Locate the cell with the specified text and output its (X, Y) center coordinate. 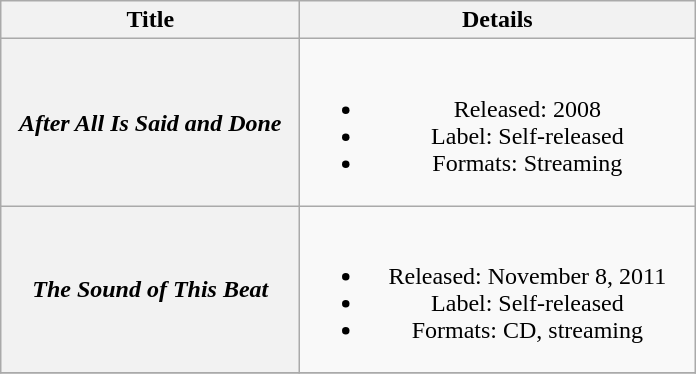
Released: November 8, 2011Label: Self-releasedFormats: CD, streaming (498, 290)
Released: 2008Label: Self-releasedFormats: Streaming (498, 122)
The Sound of This Beat (150, 290)
Title (150, 20)
Details (498, 20)
After All Is Said and Done (150, 122)
